Determine the (X, Y) coordinate at the center of the cell enclosing the given text.  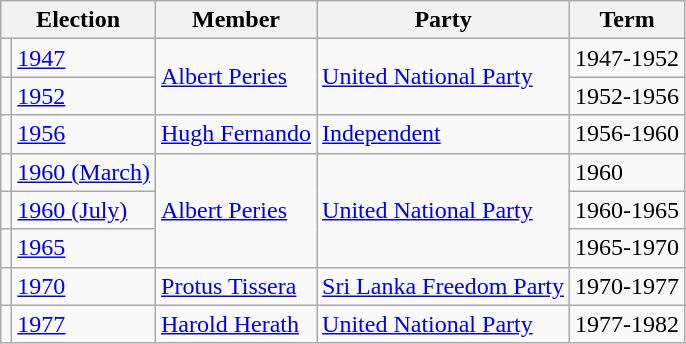
Party (444, 20)
1952 (84, 96)
1977 (84, 324)
1970-1977 (628, 286)
Independent (444, 134)
1965-1970 (628, 248)
Hugh Fernando (236, 134)
1960 (628, 172)
Harold Herath (236, 324)
1977-1982 (628, 324)
1956 (84, 134)
Term (628, 20)
1960-1965 (628, 210)
Sri Lanka Freedom Party (444, 286)
Election (78, 20)
Member (236, 20)
1965 (84, 248)
1960 (March) (84, 172)
1947-1952 (628, 58)
1956-1960 (628, 134)
1952-1956 (628, 96)
1960 (July) (84, 210)
1947 (84, 58)
1970 (84, 286)
Protus Tissera (236, 286)
